Identify which cell holds the provided text, then report its (x, y) central coordinate. 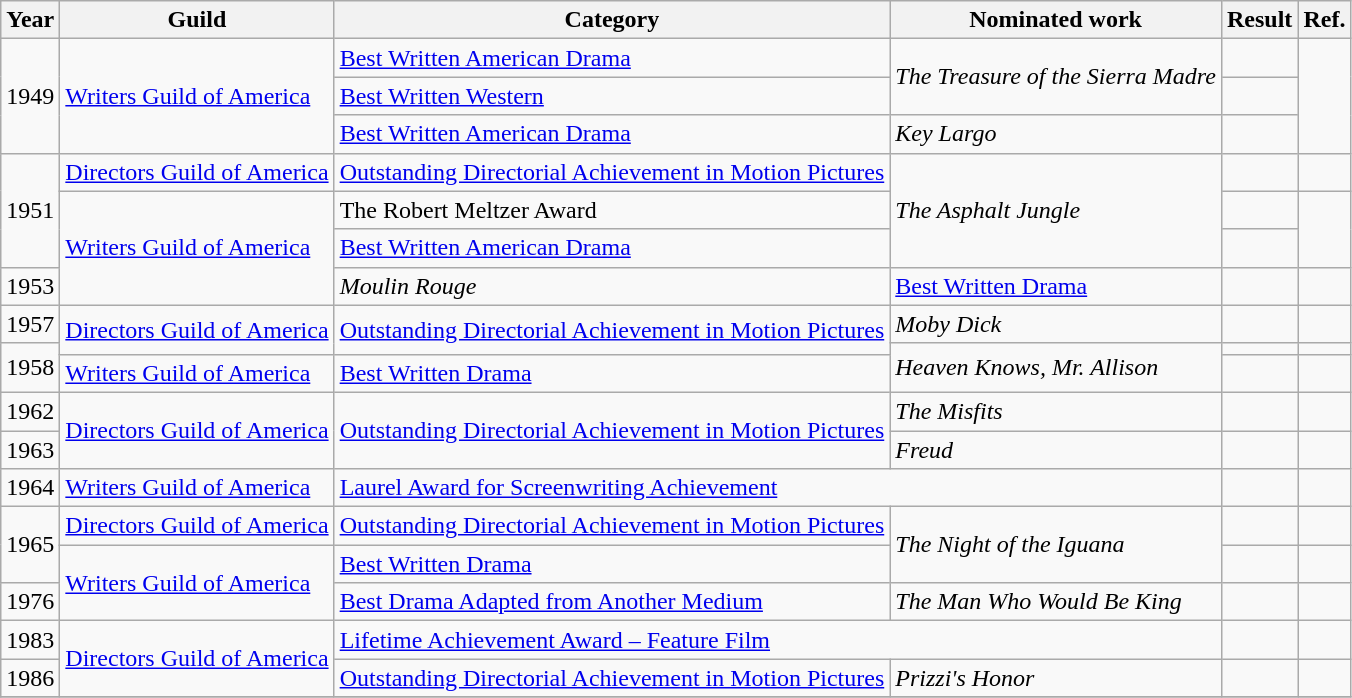
The Asphalt Jungle (1056, 210)
Best Written Western (612, 96)
The Man Who Would Be King (1056, 602)
1962 (30, 411)
1953 (30, 286)
Year (30, 20)
1958 (30, 368)
Prizzi's Honor (1056, 678)
1951 (30, 210)
Best Drama Adapted from Another Medium (612, 602)
Guild (197, 20)
1986 (30, 678)
Laurel Award for Screenwriting Achievement (778, 488)
Category (612, 20)
1964 (30, 488)
1983 (30, 640)
Freud (1056, 449)
The Misfits (1056, 411)
Nominated work (1056, 20)
Ref. (1324, 20)
1949 (30, 96)
1957 (30, 324)
Moulin Rouge (612, 286)
Lifetime Achievement Award – Feature Film (778, 640)
Key Largo (1056, 134)
Heaven Knows, Mr. Allison (1056, 368)
1976 (30, 602)
The Treasure of the Sierra Madre (1056, 77)
Moby Dick (1056, 324)
The Robert Meltzer Award (612, 210)
The Night of the Iguana (1056, 545)
1963 (30, 449)
Result (1259, 20)
1965 (30, 545)
